Identify which cell holds the provided text, then report its [x, y] central coordinate. 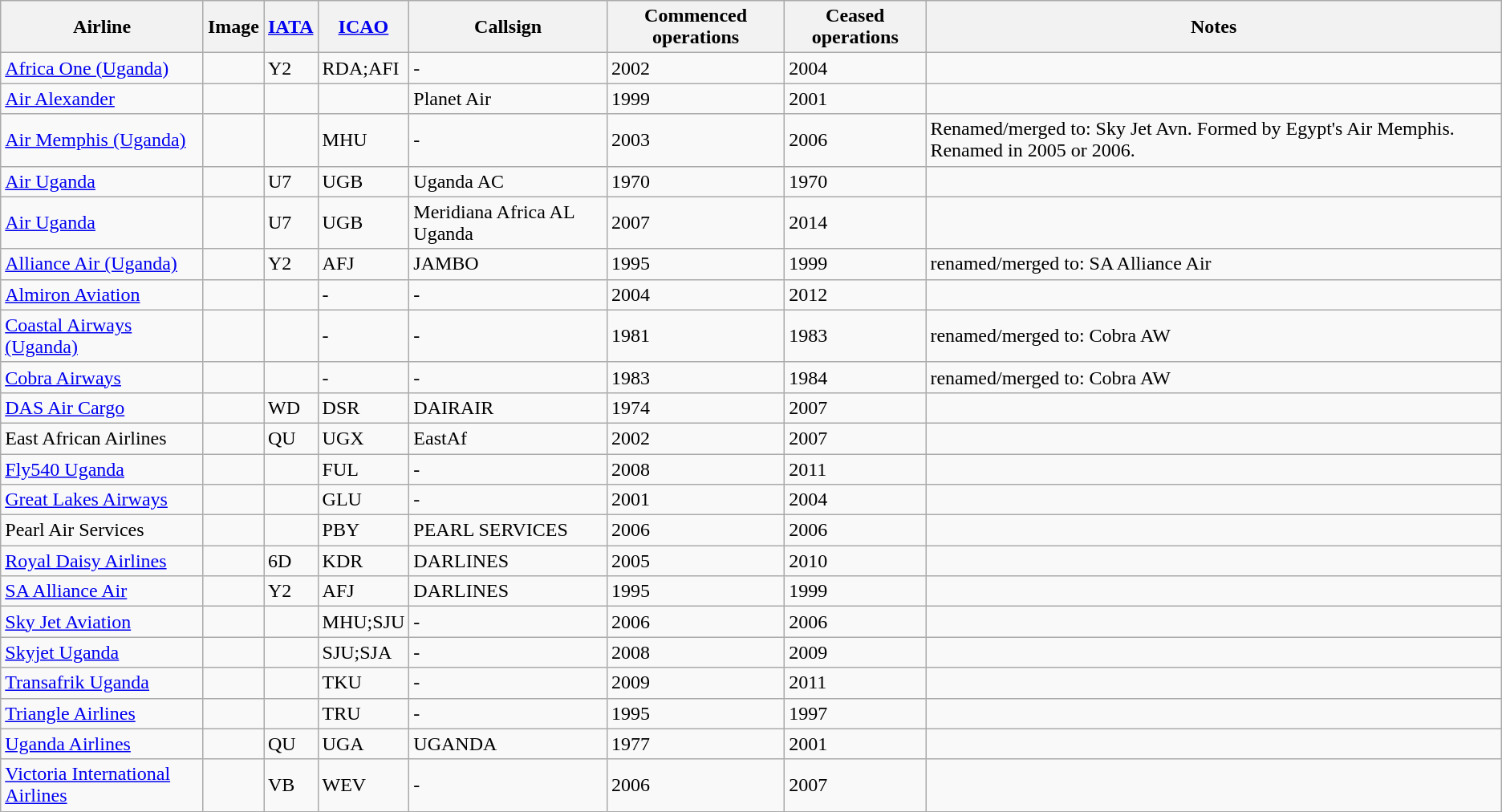
renamed/merged to: SA Alliance Air [1213, 264]
Commenced operations [695, 27]
Cobra Airways [103, 377]
Meridiana Africa AL Uganda [509, 223]
Royal Daisy Airlines [103, 561]
KDR [363, 561]
DAIRAIR [509, 408]
FUL [363, 469]
1981 [695, 335]
Skyjet Uganda [103, 652]
IATA [290, 27]
GLU [363, 500]
Air Memphis (Uganda) [103, 140]
Planet Air [509, 99]
PBY [363, 530]
Great Lakes Airways [103, 500]
Notes [1213, 27]
Pearl Air Services [103, 530]
2005 [695, 561]
Victoria International Airlines [103, 785]
SA Alliance Air [103, 591]
DAS Air Cargo [103, 408]
VB [290, 785]
ICAO [363, 27]
Uganda AC [509, 181]
MHU [363, 140]
Alliance Air (Uganda) [103, 264]
UGX [363, 438]
MHU;SJU [363, 622]
WEV [363, 785]
Coastal Airways (Uganda) [103, 335]
Fly540 Uganda [103, 469]
Ceased operations [855, 27]
UGA [363, 744]
2012 [855, 294]
6D [290, 561]
Transafrik Uganda [103, 683]
Image [233, 27]
2010 [855, 561]
TKU [363, 683]
1984 [855, 377]
1974 [695, 408]
SJU;SJA [363, 652]
TRU [363, 713]
Triangle Airlines [103, 713]
Uganda Airlines [103, 744]
1997 [855, 713]
Sky Jet Aviation [103, 622]
2014 [855, 223]
EastAf [509, 438]
RDA;AFI [363, 68]
JAMBO [509, 264]
Callsign [509, 27]
2003 [695, 140]
East African Airlines [103, 438]
WD [290, 408]
1977 [695, 744]
PEARL SERVICES [509, 530]
Africa One (Uganda) [103, 68]
Renamed/merged to: Sky Jet Avn. Formed by Egypt's Air Memphis. Renamed in 2005 or 2006. [1213, 140]
DSR [363, 408]
Airline [103, 27]
Air Alexander [103, 99]
UGANDA [509, 744]
Almiron Aviation [103, 294]
